From the cell containing the given text, extract its center point as [X, Y] coordinate. 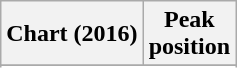
Peak position [189, 34]
Chart (2016) [72, 34]
